Output the [X, Y] coordinate of the center of the cell containing the given text.  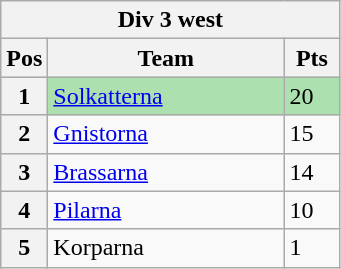
Korparna [166, 248]
20 [312, 96]
Div 3 west [170, 20]
4 [24, 210]
Gnistorna [166, 134]
Solkatterna [166, 96]
5 [24, 248]
3 [24, 172]
Pts [312, 58]
2 [24, 134]
Pos [24, 58]
Pilarna [166, 210]
14 [312, 172]
Team [166, 58]
Brassarna [166, 172]
15 [312, 134]
10 [312, 210]
